Determine the (x, y) coordinate at the center of the cell enclosing the given text.  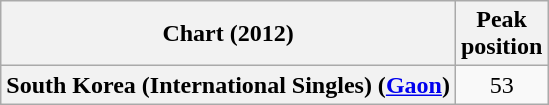
South Korea (International Singles) (Gaon) (228, 85)
Chart (2012) (228, 34)
53 (501, 85)
Peakposition (501, 34)
